For the text-containing cell, return its midpoint in [x, y] coordinate format. 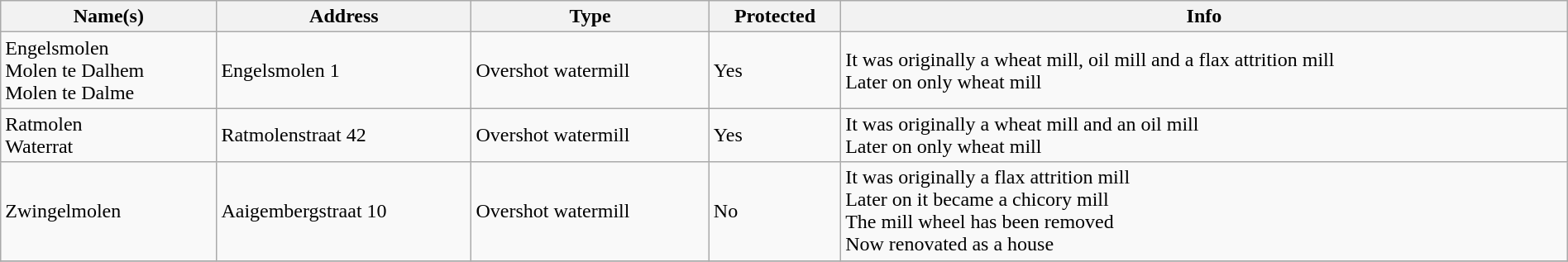
Protected [774, 17]
Info [1204, 17]
Engelsmolen Molen te Dalhem Molen te Dalme [109, 70]
Aaigembergstraat 10 [344, 212]
Ratmolenstraat 42 [344, 136]
It was originally a wheat mill and an oil mill Later on only wheat mill [1204, 136]
Zwingelmolen [109, 212]
Name(s) [109, 17]
Ratmolen Waterrat [109, 136]
Type [590, 17]
No [774, 212]
It was originally a flax attrition mill Later on it became a chicory mill The mill wheel has been removed Now renovated as a house [1204, 212]
It was originally a wheat mill, oil mill and a flax attrition mill Later on only wheat mill [1204, 70]
Address [344, 17]
Engelsmolen 1 [344, 70]
